Output the [X, Y] coordinate of the center of the cell containing the given text.  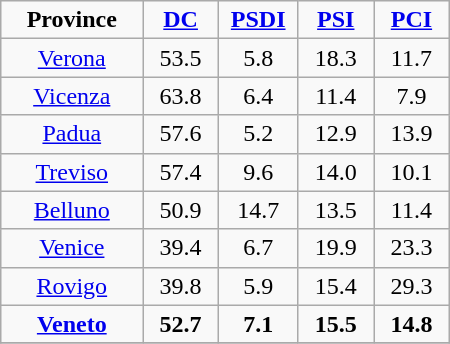
50.9 [181, 210]
57.6 [181, 134]
7.1 [258, 324]
5.8 [258, 58]
Veneto [72, 324]
23.3 [412, 248]
6.7 [258, 248]
52.7 [181, 324]
Rovigo [72, 286]
13.5 [336, 210]
Padua [72, 134]
5.2 [258, 134]
39.8 [181, 286]
DC [181, 20]
53.5 [181, 58]
15.4 [336, 286]
14.8 [412, 324]
9.6 [258, 172]
63.8 [181, 96]
PSI [336, 20]
11.7 [412, 58]
57.4 [181, 172]
14.7 [258, 210]
Vicenza [72, 96]
29.3 [412, 286]
5.9 [258, 286]
14.0 [336, 172]
PSDI [258, 20]
13.9 [412, 134]
19.9 [336, 248]
PCI [412, 20]
39.4 [181, 248]
15.5 [336, 324]
7.9 [412, 96]
Venice [72, 248]
12.9 [336, 134]
Province [72, 20]
Treviso [72, 172]
Belluno [72, 210]
Verona [72, 58]
6.4 [258, 96]
18.3 [336, 58]
10.1 [412, 172]
